Return (X, Y) of the center of cell containing provided text 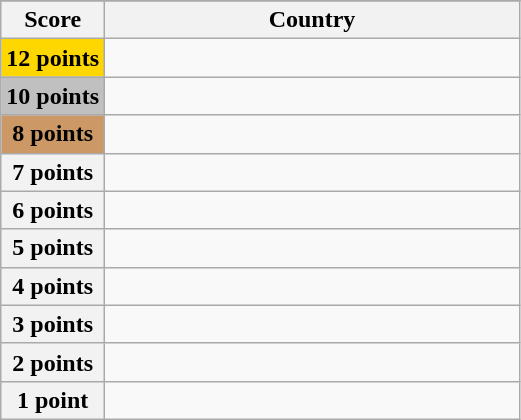
5 points (53, 248)
7 points (53, 172)
8 points (53, 134)
Score (53, 20)
4 points (53, 286)
6 points (53, 210)
2 points (53, 362)
1 point (53, 400)
3 points (53, 324)
12 points (53, 58)
Country (312, 20)
10 points (53, 96)
